Pinpoint the cell where the given text exists, returning its (x, y) midpoint coordinate. 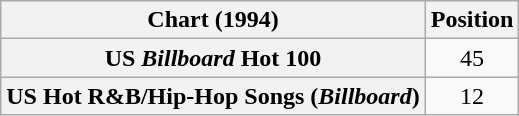
45 (472, 58)
US Billboard Hot 100 (213, 58)
Position (472, 20)
US Hot R&B/Hip-Hop Songs (Billboard) (213, 96)
Chart (1994) (213, 20)
12 (472, 96)
